From the cell containing the given text, extract its center point as (x, y) coordinate. 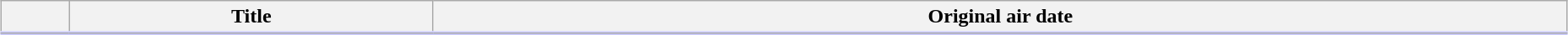
Title (251, 17)
Original air date (1000, 17)
